Extract the [x, y] coordinate from the center of the cell holding the provided text.  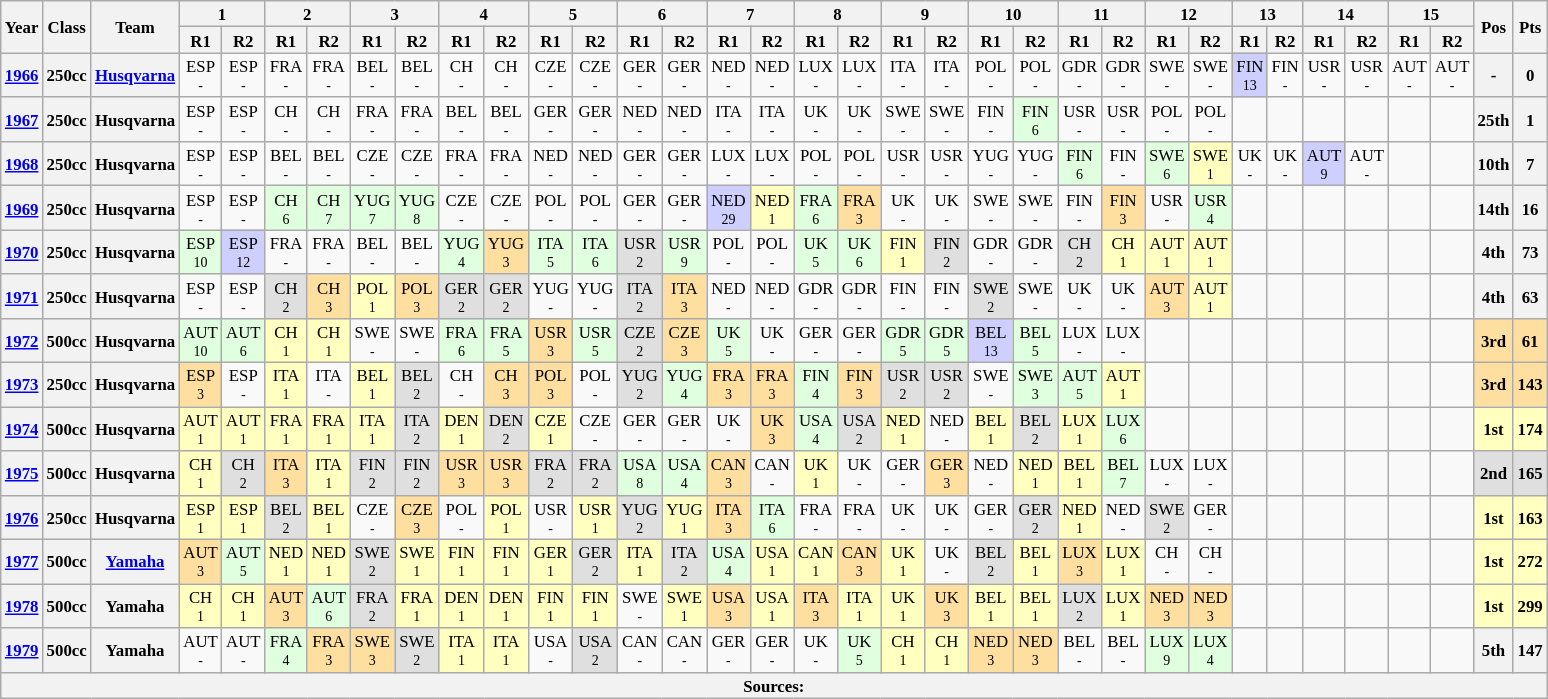
143 [1530, 385]
YUG1 [684, 517]
YUG8 [418, 208]
14th [1494, 208]
12 [1188, 14]
147 [1530, 650]
FRA4 [286, 650]
USR9 [684, 252]
ESP12 [244, 252]
CAN1 [816, 562]
3 [394, 14]
USR1 [596, 517]
USR5 [596, 341]
LUX6 [1123, 429]
Year [22, 27]
15 [1430, 14]
2nd [1494, 473]
YUG3 [506, 252]
BEL13 [990, 341]
Pts [1530, 27]
DEN2 [506, 429]
61 [1530, 341]
FIN4 [816, 385]
1968 [22, 164]
USR4 [1211, 208]
1978 [22, 606]
CZE2 [640, 341]
ITA5 [550, 252]
BEL7 [1123, 473]
LUX9 [1167, 650]
5th [1494, 650]
165 [1530, 473]
YUG7 [372, 208]
LUX4 [1211, 650]
GER1 [550, 562]
1969 [22, 208]
5 [572, 14]
1967 [22, 120]
Sources: [774, 685]
SWE6 [1167, 164]
FIN13 [1250, 75]
ESP3 [200, 385]
1975 [22, 473]
CH6 [286, 208]
BEL5 [1036, 341]
2 [308, 14]
4 [484, 14]
13 [1267, 14]
1977 [22, 562]
63 [1530, 296]
UK6 [860, 252]
11 [1102, 14]
CZE1 [550, 429]
Pos [1494, 27]
14 [1346, 14]
AUT9 [1324, 164]
LUX3 [1080, 562]
CH7 [328, 208]
NED29 [729, 208]
174 [1530, 429]
10 [1012, 14]
- [1494, 75]
25th [1494, 120]
AUT10 [200, 341]
299 [1530, 606]
Class [67, 27]
Team [135, 27]
16 [1530, 208]
6 [662, 14]
0 [1530, 75]
163 [1530, 517]
9 [924, 14]
ESP10 [200, 252]
FRA5 [506, 341]
USA3 [729, 606]
1972 [22, 341]
272 [1530, 562]
1966 [22, 75]
USA- [550, 650]
1979 [22, 650]
USA8 [640, 473]
1976 [22, 517]
1974 [22, 429]
GER3 [947, 473]
1973 [22, 385]
8 [838, 14]
73 [1530, 252]
LUX2 [1080, 606]
1971 [22, 296]
1970 [22, 252]
10th [1494, 164]
